For the text-containing cell, return its midpoint in (X, Y) coordinate format. 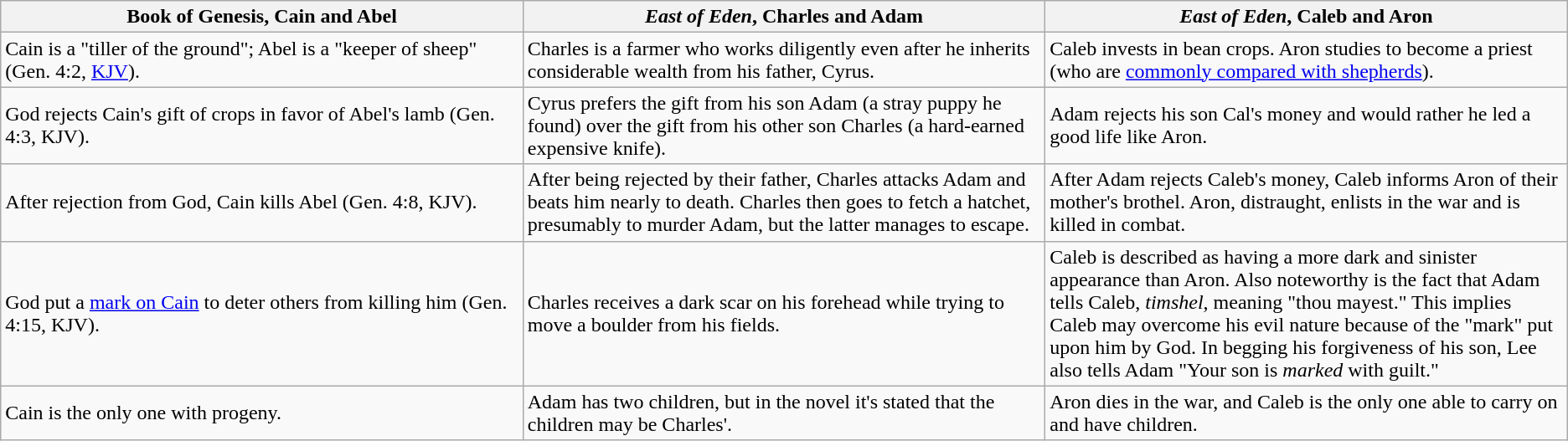
Adam has two children, but in the novel it's stated that the children may be Charles'. (784, 413)
Book of Genesis, Cain and Abel (261, 17)
God rejects Cain's gift of crops in favor of Abel's lamb (Gen. 4:3, KJV). (261, 126)
Charles is a farmer who works diligently even after he inherits considerable wealth from his father, Cyrus. (784, 60)
East of Eden, Caleb and Aron (1307, 17)
Aron dies in the war, and Caleb is the only one able to carry on and have children. (1307, 413)
Cyrus prefers the gift from his son Adam (a stray puppy he found) over the gift from his other son Charles (a hard-earned expensive knife). (784, 126)
After rejection from God, Cain kills Abel (Gen. 4:8, KJV). (261, 203)
After Adam rejects Caleb's money, Caleb informs Aron of their mother's brothel. Aron, distraught, enlists in the war and is killed in combat. (1307, 203)
Caleb invests in bean crops. Aron studies to become a priest (who are commonly compared with shepherds). (1307, 60)
Cain is a "tiller of the ground"; Abel is a "keeper of sheep" (Gen. 4:2, KJV). (261, 60)
Adam rejects his son Cal's money and would rather he led a good life like Aron. (1307, 126)
East of Eden, Charles and Adam (784, 17)
Cain is the only one with progeny. (261, 413)
God put a mark on Cain to deter others from killing him (Gen. 4:15, KJV). (261, 313)
Charles receives a dark scar on his forehead while trying to move a boulder from his fields. (784, 313)
